Provide the (X, Y) coordinate of the cell's center where the given text is located.  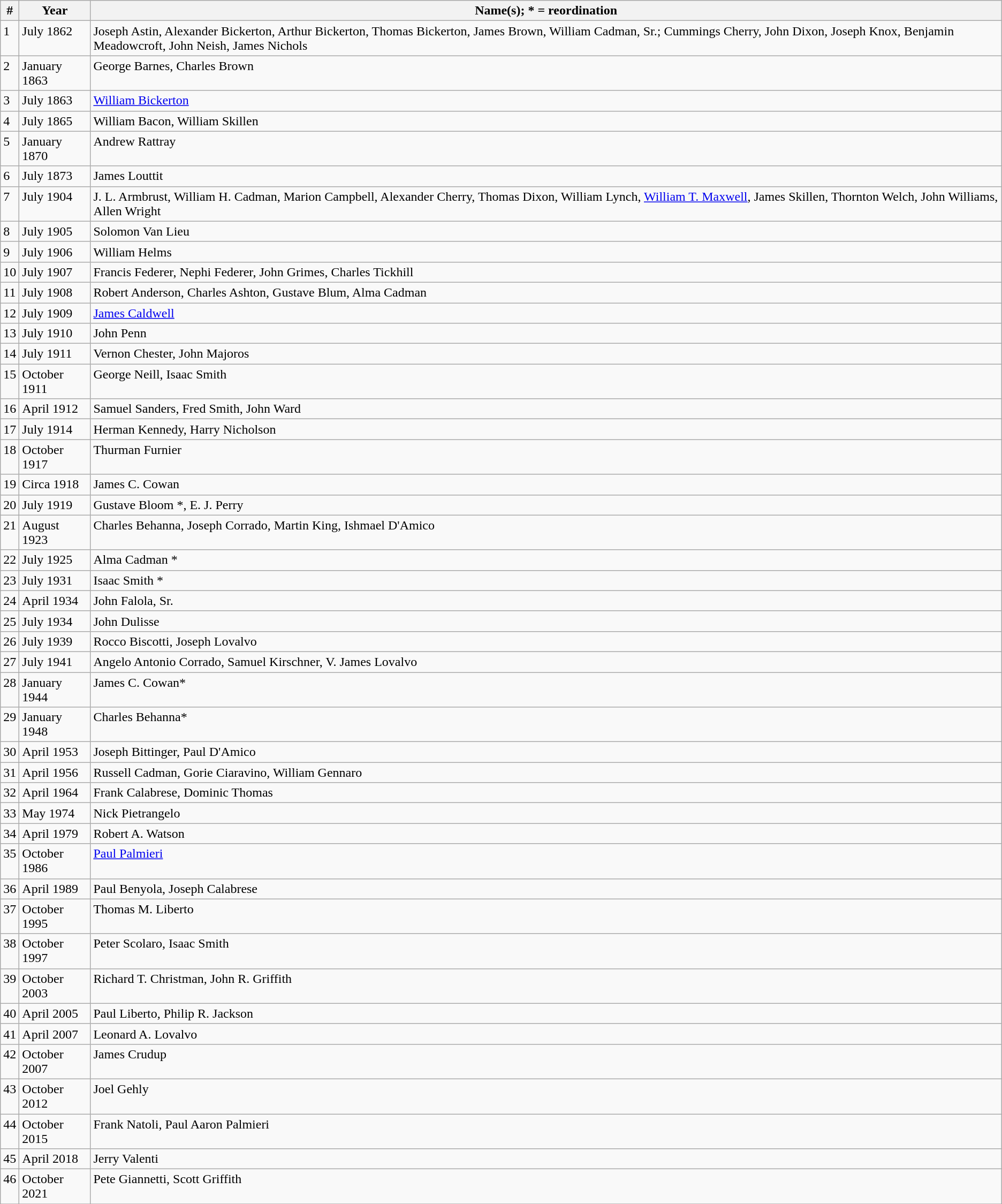
July 1909 (55, 313)
Francis Federer, Nephi Federer, John Grimes, Charles Tickhill (546, 272)
July 1908 (55, 292)
4 (10, 121)
July 1906 (55, 252)
18 (10, 457)
August 1923 (55, 532)
Solomon Van Lieu (546, 231)
October 2015 (55, 1131)
July 1941 (55, 662)
19 (10, 484)
25 (10, 621)
Charles Behanna, Joseph Corrado, Martin King, Ishmael D'Amico (546, 532)
Robert Anderson, Charles Ashton, Gustave Blum, Alma Cadman (546, 292)
45 (10, 1159)
16 (10, 409)
41 (10, 1034)
5 (10, 149)
John Falola, Sr. (546, 601)
28 (10, 690)
April 1956 (55, 773)
October 1986 (55, 861)
# (10, 11)
8 (10, 231)
17 (10, 429)
July 1925 (55, 560)
Rocco Biscotti, Joseph Lovalvo (546, 641)
Joel Gehly (546, 1096)
George Neill, Isaac Smith (546, 381)
3 (10, 101)
April 1964 (55, 793)
July 1919 (55, 505)
October 2012 (55, 1096)
Pete Giannetti, Scott Griffith (546, 1186)
46 (10, 1186)
23 (10, 580)
January 1948 (55, 725)
William Bacon, William Skillen (546, 121)
43 (10, 1096)
Paul Palmieri (546, 861)
26 (10, 641)
July 1907 (55, 272)
July 1911 (55, 354)
15 (10, 381)
Circa 1918 (55, 484)
April 1989 (55, 889)
Nick Pietrangelo (546, 813)
October 1911 (55, 381)
7 (10, 203)
22 (10, 560)
Alma Cadman * (546, 560)
July 1904 (55, 203)
October 2007 (55, 1061)
Andrew Rattray (546, 149)
April 1953 (55, 752)
James C. Cowan* (546, 690)
October 1917 (55, 457)
20 (10, 505)
33 (10, 813)
July 1934 (55, 621)
Thurman Furnier (546, 457)
13 (10, 334)
Isaac Smith * (546, 580)
October 2003 (55, 986)
36 (10, 889)
30 (10, 752)
42 (10, 1061)
14 (10, 354)
10 (10, 272)
Samuel Sanders, Fred Smith, John Ward (546, 409)
April 2005 (55, 1013)
Russell Cadman, Gorie Ciaravino, William Gennaro (546, 773)
April 1912 (55, 409)
Paul Liberto, Philip R. Jackson (546, 1013)
January 1944 (55, 690)
May 1974 (55, 813)
9 (10, 252)
James Caldwell (546, 313)
July 1939 (55, 641)
John Penn (546, 334)
January 1870 (55, 149)
July 1873 (55, 176)
1 (10, 39)
Gustave Bloom *, E. J. Perry (546, 505)
40 (10, 1013)
Angelo Antonio Corrado, Samuel Kirschner, V. James Lovalvo (546, 662)
34 (10, 834)
Year (55, 11)
12 (10, 313)
Thomas M. Liberto (546, 917)
William Helms (546, 252)
6 (10, 176)
21 (10, 532)
January 1863 (55, 73)
31 (10, 773)
October 1997 (55, 951)
July 1862 (55, 39)
James Louttit (546, 176)
George Barnes, Charles Brown (546, 73)
Paul Benyola, Joseph Calabrese (546, 889)
October 1995 (55, 917)
Name(s); * = reordination (546, 11)
April 1979 (55, 834)
Peter Scolaro, Isaac Smith (546, 951)
July 1931 (55, 580)
Frank Calabrese, Dominic Thomas (546, 793)
Robert A. Watson (546, 834)
July 1865 (55, 121)
James C. Cowan (546, 484)
29 (10, 725)
24 (10, 601)
Joseph Bittinger, Paul D'Amico (546, 752)
32 (10, 793)
William Bickerton (546, 101)
39 (10, 986)
James Crudup (546, 1061)
July 1863 (55, 101)
April 2018 (55, 1159)
Richard T. Christman, John R. Griffith (546, 986)
Herman Kennedy, Harry Nicholson (546, 429)
35 (10, 861)
27 (10, 662)
38 (10, 951)
October 2021 (55, 1186)
April 2007 (55, 1034)
Charles Behanna* (546, 725)
July 1905 (55, 231)
John Dulisse (546, 621)
July 1910 (55, 334)
2 (10, 73)
Jerry Valenti (546, 1159)
44 (10, 1131)
Frank Natoli, Paul Aaron Palmieri (546, 1131)
Vernon Chester, John Majoros (546, 354)
April 1934 (55, 601)
July 1914 (55, 429)
11 (10, 292)
37 (10, 917)
Leonard A. Lovalvo (546, 1034)
